Scan for the cell matching the given text and deliver its (x, y) coordinate at center. 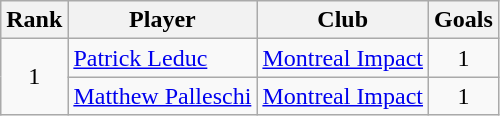
Patrick Leduc (162, 58)
Club (343, 20)
Goals (464, 20)
Player (162, 20)
Rank (34, 20)
Matthew Palleschi (162, 96)
